Locate the cell with the specified text and output its (X, Y) center coordinate. 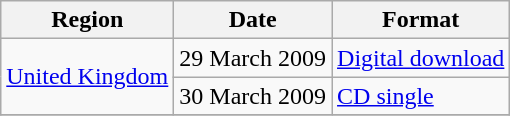
Format (421, 20)
30 March 2009 (253, 96)
Date (253, 20)
United Kingdom (88, 77)
Digital download (421, 58)
CD single (421, 96)
29 March 2009 (253, 58)
Region (88, 20)
